Capture the cell that displays the provided text and extract its (x, y) central coordinate. 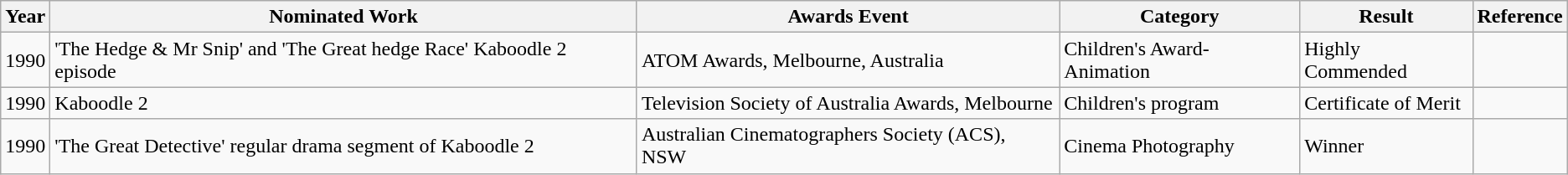
Category (1179, 17)
Awards Event (848, 17)
Australian Cinematographers Society (ACS), NSW (848, 146)
Reference (1519, 17)
Children's Award-Animation (1179, 60)
Kaboodle 2 (343, 103)
Year (25, 17)
Certificate of Merit (1386, 103)
ATOM Awards, Melbourne, Australia (848, 60)
'The Hedge & Mr Snip' and 'The Great hedge Race' Kaboodle 2 episode (343, 60)
Highly Commended (1386, 60)
Cinema Photography (1179, 146)
Television Society of Australia Awards, Melbourne (848, 103)
Result (1386, 17)
Nominated Work (343, 17)
Children's program (1179, 103)
Winner (1386, 146)
'The Great Detective' regular drama segment of Kaboodle 2 (343, 146)
